Find where the given text appears and provide that cell's center as [X, Y] coordinate. 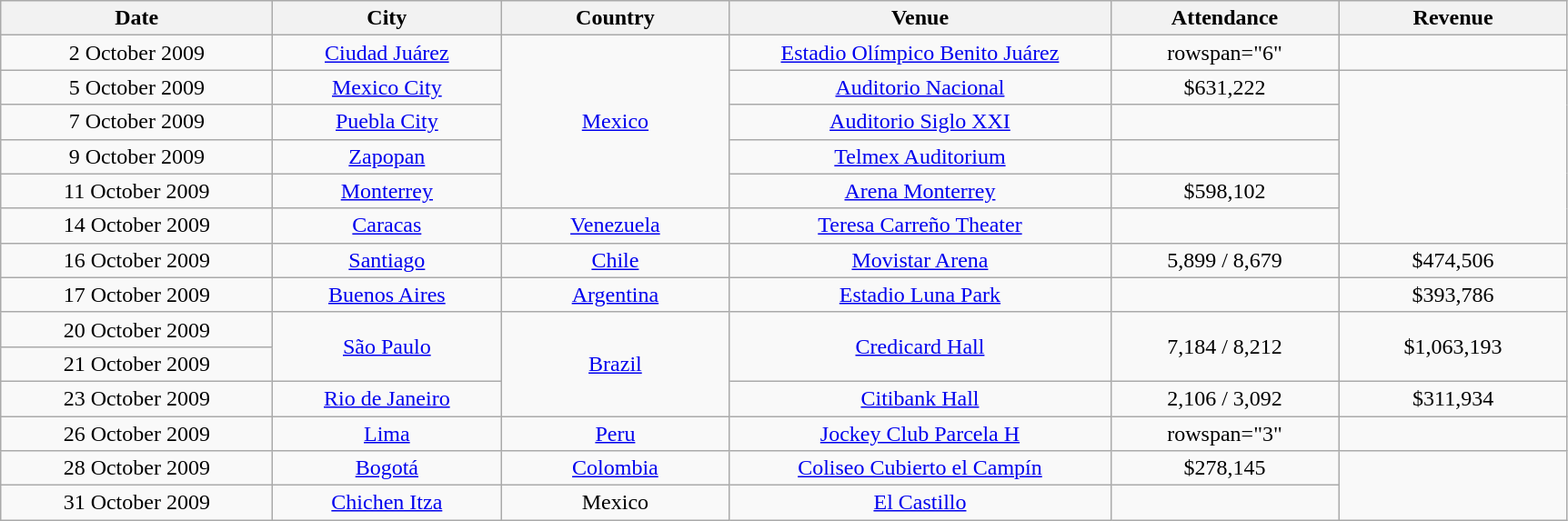
Rio de Janeiro [387, 398]
Venue [920, 18]
Country [615, 18]
São Paulo [387, 346]
Lima [387, 434]
Santiago [387, 260]
26 October 2009 [136, 434]
Attendance [1224, 18]
2,106 / 3,092 [1224, 398]
Argentina [615, 295]
5 October 2009 [136, 87]
$278,145 [1224, 468]
$598,102 [1224, 191]
Puebla City [387, 122]
Estadio Luna Park [920, 295]
$1,063,193 [1453, 346]
7 October 2009 [136, 122]
Bogotá [387, 468]
5,899 / 8,679 [1224, 260]
Venezuela [615, 225]
Brazil [615, 364]
rowspan="6" [1224, 53]
2 October 2009 [136, 53]
El Castillo [920, 503]
16 October 2009 [136, 260]
Movistar Arena [920, 260]
Jockey Club Parcela H [920, 434]
Citibank Hall [920, 398]
Monterrey [387, 191]
City [387, 18]
Teresa Carreño Theater [920, 225]
Chile [615, 260]
Arena Monterrey [920, 191]
Date [136, 18]
rowspan="3" [1224, 434]
20 October 2009 [136, 329]
Ciudad Juárez [387, 53]
$631,222 [1224, 87]
21 October 2009 [136, 364]
Buenos Aires [387, 295]
7,184 / 8,212 [1224, 346]
Caracas [387, 225]
Auditorio Nacional [920, 87]
Zapopan [387, 156]
11 October 2009 [136, 191]
Peru [615, 434]
Mexico City [387, 87]
Coliseo Cubierto el Campín [920, 468]
23 October 2009 [136, 398]
28 October 2009 [136, 468]
9 October 2009 [136, 156]
$474,506 [1453, 260]
$311,934 [1453, 398]
17 October 2009 [136, 295]
$393,786 [1453, 295]
Chichen Itza [387, 503]
14 October 2009 [136, 225]
Auditorio Siglo XXI [920, 122]
Estadio Olímpico Benito Juárez [920, 53]
Revenue [1453, 18]
Colombia [615, 468]
Telmex Auditorium [920, 156]
Credicard Hall [920, 346]
31 October 2009 [136, 503]
